Output the (X, Y) coordinate of the center of the cell containing the given text.  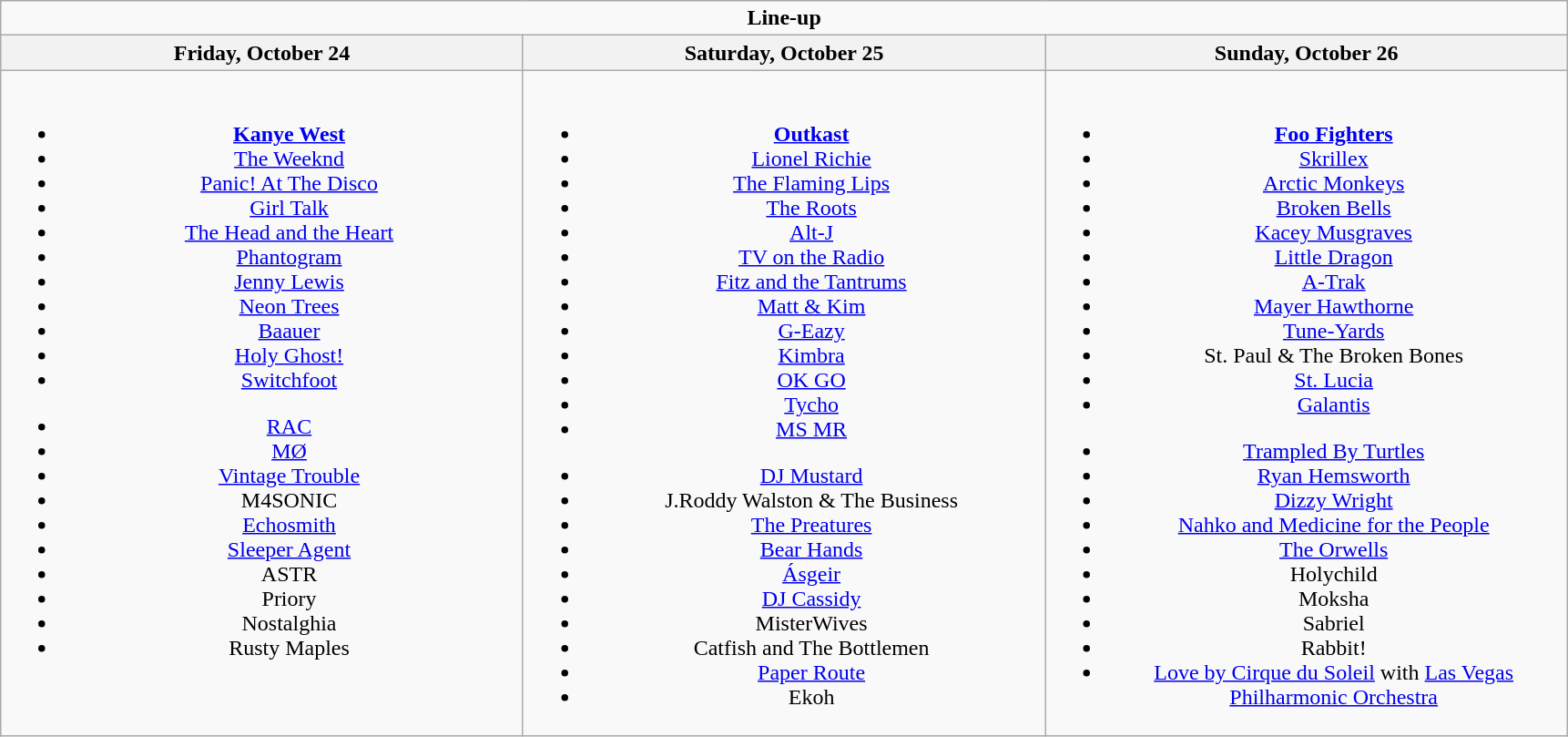
Saturday, October 25 (784, 53)
Friday, October 24 (262, 53)
Line-up (785, 18)
Sunday, October 26 (1307, 53)
